Determine the [x, y] coordinate at the center of the cell enclosing the given text.  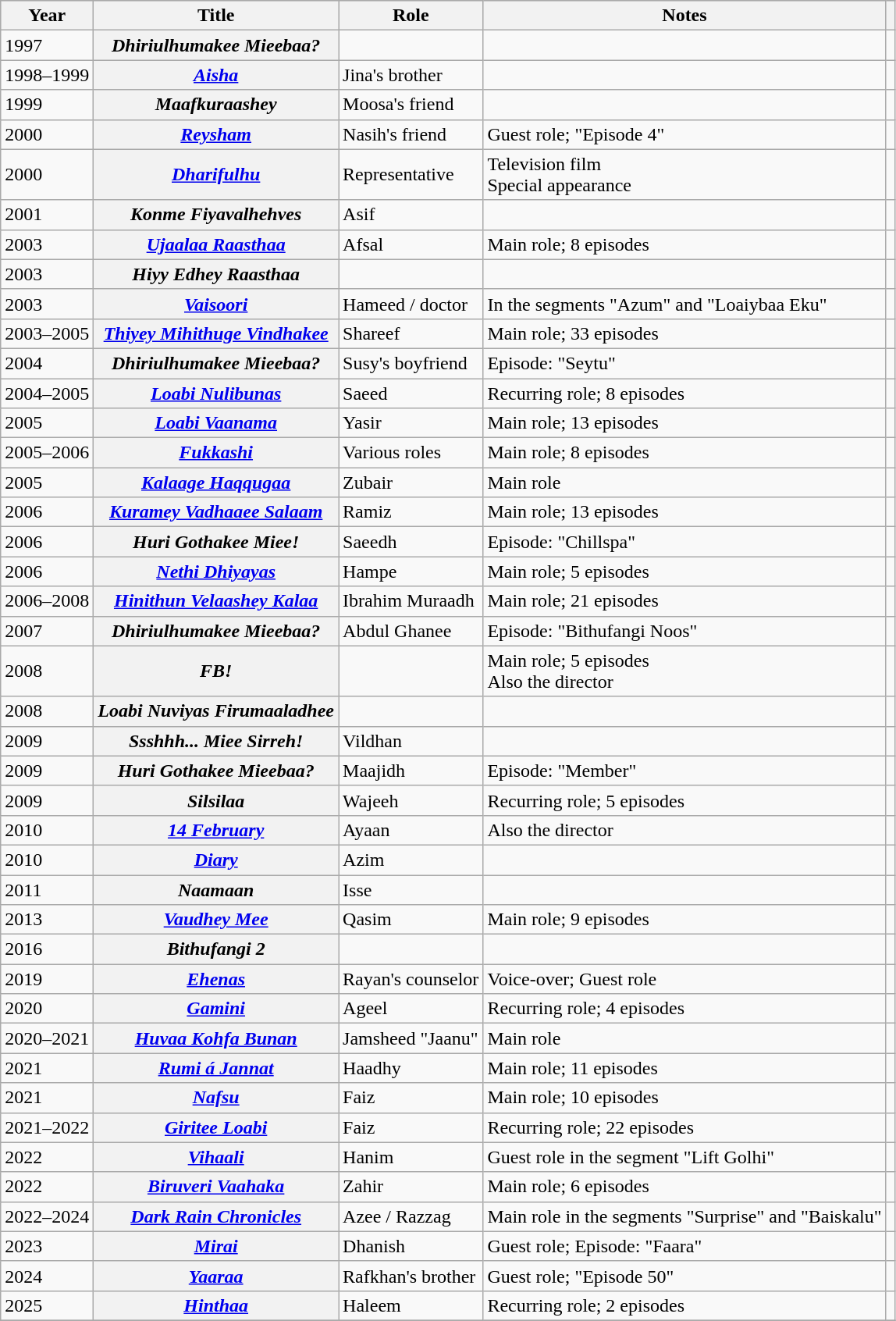
Rafkhan's brother [411, 1276]
2003–2005 [47, 333]
Rumi á Jannat [216, 1068]
Ujaalaa Raasthaa [216, 244]
Aisha [216, 75]
Main role; 21 episodes [684, 601]
Main role; 5 episodes [684, 571]
Loabi Nuviyas Firumaaladhee [216, 711]
Huri Gothakee Miee! [216, 542]
Thiyey Mihithuge Vindhakee [216, 333]
Ayaan [411, 830]
Ramiz [411, 512]
Saeedh [411, 542]
Maajidh [411, 771]
Kalaage Haqqugaa [216, 482]
Ehenas [216, 979]
Vaisoori [216, 304]
Ssshhh... Miee Sirreh! [216, 741]
Asif [411, 215]
Guest role; Episode: "Faara" [684, 1246]
2020–2021 [47, 1038]
Also the director [684, 830]
Various roles [411, 453]
Hinithun Velaashey Kalaa [216, 601]
Voice-over; Guest role [684, 979]
Zahir [411, 1187]
Main role; 9 episodes [684, 920]
Isse [411, 889]
Konme Fiyavalhehves [216, 215]
Main role; 10 episodes [684, 1098]
1997 [47, 45]
Giritee Loabi [216, 1127]
Recurring role; 8 episodes [684, 393]
Bithufangi 2 [216, 949]
Hinthaa [216, 1305]
2001 [47, 215]
2024 [47, 1276]
Guest role; "Episode 50" [684, 1276]
Episode: "Chillspa" [684, 542]
Diary [216, 860]
2004–2005 [47, 393]
Year [47, 16]
Abdul Ghanee [411, 631]
Television filmSpecial appearance [684, 175]
Yaaraa [216, 1276]
Episode: "Bithufangi Noos" [684, 631]
Azee / Razzag [411, 1216]
Episode: "Seytu" [684, 363]
Rayan's counselor [411, 979]
Wajeeh [411, 800]
2005–2006 [47, 453]
FB! [216, 671]
Nethi Dhiyayas [216, 571]
Episode: "Member" [684, 771]
2025 [47, 1305]
2019 [47, 979]
Ageel [411, 1009]
Vildhan [411, 741]
2013 [47, 920]
Recurring role; 4 episodes [684, 1009]
Moosa's friend [411, 105]
Ibrahim Muraadh [411, 601]
2006–2008 [47, 601]
Naamaan [216, 889]
Main role in the segments "Surprise" and "Baiskalu" [684, 1216]
Shareef [411, 333]
14 February [216, 830]
Azim [411, 860]
Guest role; "Episode 4" [684, 134]
Biruveri Vaahaka [216, 1187]
Jina's brother [411, 75]
Haadhy [411, 1068]
Kuramey Vadhaaee Salaam [216, 512]
Guest role in the segment "Lift Golhi" [684, 1157]
Main role; 11 episodes [684, 1068]
2020 [47, 1009]
Zubair [411, 482]
2007 [47, 631]
Hiyy Edhey Raasthaa [216, 274]
2011 [47, 889]
2021–2022 [47, 1127]
Reysham [216, 134]
Afsal [411, 244]
Main role; 33 episodes [684, 333]
Dark Rain Chronicles [216, 1216]
Dharifulhu [216, 175]
Huri Gothakee Mieebaa? [216, 771]
Dhanish [411, 1246]
Hampe [411, 571]
Main role; 5 episodesAlso the director [684, 671]
Susy's boyfriend [411, 363]
Vihaali [216, 1157]
Fukkashi [216, 453]
Vaudhey Mee [216, 920]
Hameed / doctor [411, 304]
Loabi Vaanama [216, 423]
2023 [47, 1246]
Yasir [411, 423]
Huvaa Kohfa Bunan [216, 1038]
2004 [47, 363]
1999 [47, 105]
Nafsu [216, 1098]
1998–1999 [47, 75]
Saeed [411, 393]
2022–2024 [47, 1216]
Jamsheed "Jaanu" [411, 1038]
Main role; 6 episodes [684, 1187]
Role [411, 16]
Title [216, 16]
Gamini [216, 1009]
Mirai [216, 1246]
Loabi Nulibunas [216, 393]
Recurring role; 22 episodes [684, 1127]
Nasih's friend [411, 134]
Haleem [411, 1305]
Maafkuraashey [216, 105]
Notes [684, 16]
Representative [411, 175]
Silsilaa [216, 800]
Recurring role; 5 episodes [684, 800]
Recurring role; 2 episodes [684, 1305]
Hanim [411, 1157]
Qasim [411, 920]
In the segments "Azum" and "Loaiybaa Eku" [684, 304]
2016 [47, 949]
